Find where the given text appears and provide that cell's center as (x, y) coordinate. 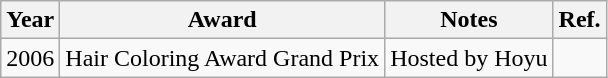
Award (222, 20)
Hair Coloring Award Grand Prix (222, 58)
Year (30, 20)
2006 (30, 58)
Ref. (580, 20)
Hosted by Hoyu (469, 58)
Notes (469, 20)
